Detect which cell encompasses the target text, then output its (x, y) center coordinate. 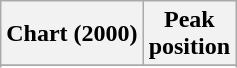
Chart (2000) (72, 34)
Peakposition (189, 34)
